Find where the given text appears and provide that cell's center as [x, y] coordinate. 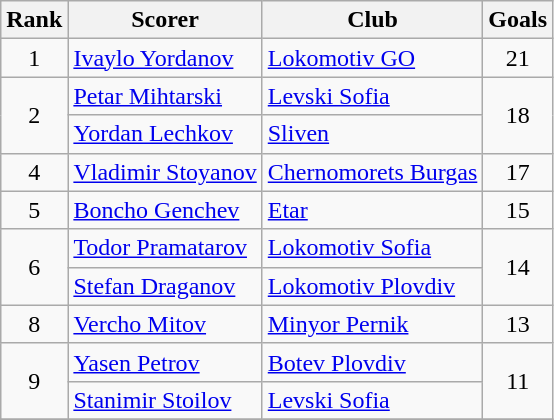
1 [34, 58]
Lokomotiv GO [372, 58]
Rank [34, 20]
Yasen Petrov [165, 362]
Ivaylo Yordanov [165, 58]
Vladimir Stoyanov [165, 172]
14 [518, 267]
15 [518, 210]
Scorer [165, 20]
11 [518, 381]
4 [34, 172]
Todor Pramatarov [165, 248]
21 [518, 58]
Etar [372, 210]
Chernomorets Burgas [372, 172]
13 [518, 324]
5 [34, 210]
Club [372, 20]
18 [518, 115]
Minyor Pernik [372, 324]
8 [34, 324]
Sliven [372, 134]
2 [34, 115]
6 [34, 267]
Yordan Lechkov [165, 134]
Botev Plovdiv [372, 362]
Boncho Genchev [165, 210]
Stanimir Stoilov [165, 400]
Lokomotiv Plovdiv [372, 286]
Goals [518, 20]
Vercho Mitov [165, 324]
17 [518, 172]
Petar Mihtarski [165, 96]
Lokomotiv Sofia [372, 248]
Stefan Draganov [165, 286]
9 [34, 381]
